Detect which cell encompasses the target text, then output its [X, Y] center coordinate. 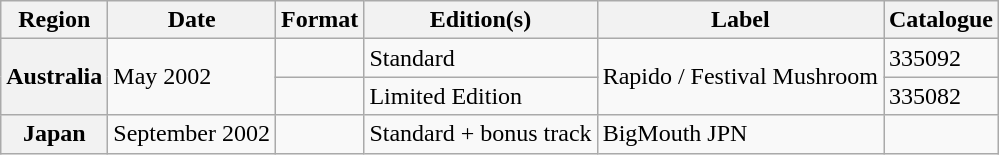
Region [54, 20]
Format [320, 20]
Standard + bonus track [480, 134]
Japan [54, 134]
Rapido / Festival Mushroom [740, 77]
Limited Edition [480, 96]
September 2002 [192, 134]
Catalogue [942, 20]
335082 [942, 96]
Edition(s) [480, 20]
Date [192, 20]
Australia [54, 77]
Label [740, 20]
BigMouth JPN [740, 134]
Standard [480, 58]
May 2002 [192, 77]
335092 [942, 58]
